Find where the given text appears and provide that cell's center as (x, y) coordinate. 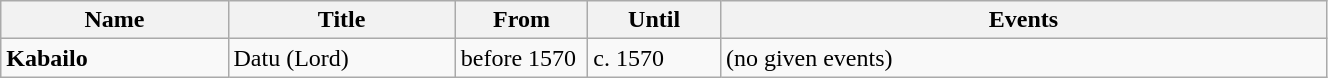
Events (1023, 20)
Title (342, 20)
before 1570 (522, 58)
Kabailo (114, 58)
(no given events) (1023, 58)
Until (654, 20)
Datu (Lord) (342, 58)
From (522, 20)
Name (114, 20)
c. 1570 (654, 58)
